Search for the cell housing the specified text and yield its (x, y) center coordinate. 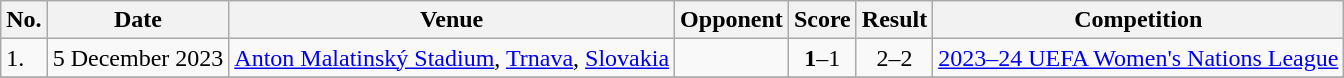
5 December 2023 (138, 58)
2–2 (894, 58)
Result (894, 20)
Date (138, 20)
Score (822, 20)
Competition (1138, 20)
1. (24, 58)
Anton Malatinský Stadium, Trnava, Slovakia (452, 58)
Venue (452, 20)
1–1 (822, 58)
No. (24, 20)
Opponent (732, 20)
2023–24 UEFA Women's Nations League (1138, 58)
